Detect which cell encompasses the target text, then output its [X, Y] center coordinate. 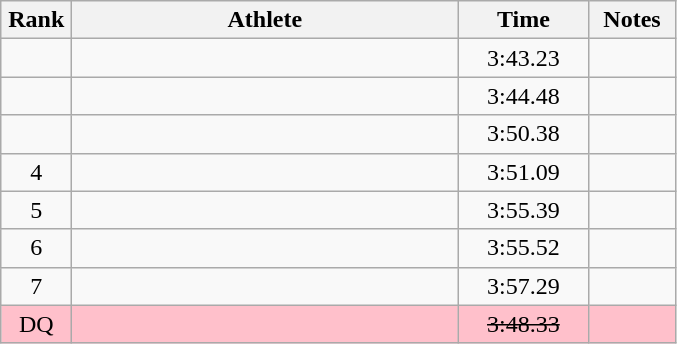
3:51.09 [524, 172]
5 [36, 210]
DQ [36, 324]
3:44.48 [524, 96]
3:55.52 [524, 248]
4 [36, 172]
3:43.23 [524, 58]
3:48.33 [524, 324]
Time [524, 20]
6 [36, 248]
3:57.29 [524, 286]
3:55.39 [524, 210]
Notes [632, 20]
Rank [36, 20]
7 [36, 286]
Athlete [265, 20]
3:50.38 [524, 134]
